Scan for the cell matching the given text and deliver its [X, Y] coordinate at center. 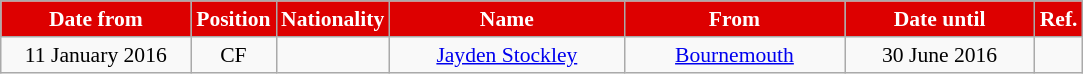
CF [234, 55]
Position [234, 19]
11 January 2016 [96, 55]
Date until [940, 19]
30 June 2016 [940, 55]
Bournemouth [734, 55]
From [734, 19]
Nationality [332, 19]
Name [506, 19]
Ref. [1059, 19]
Jayden Stockley [506, 55]
Date from [96, 19]
